From the cell containing the given text, extract its center point as (x, y) coordinate. 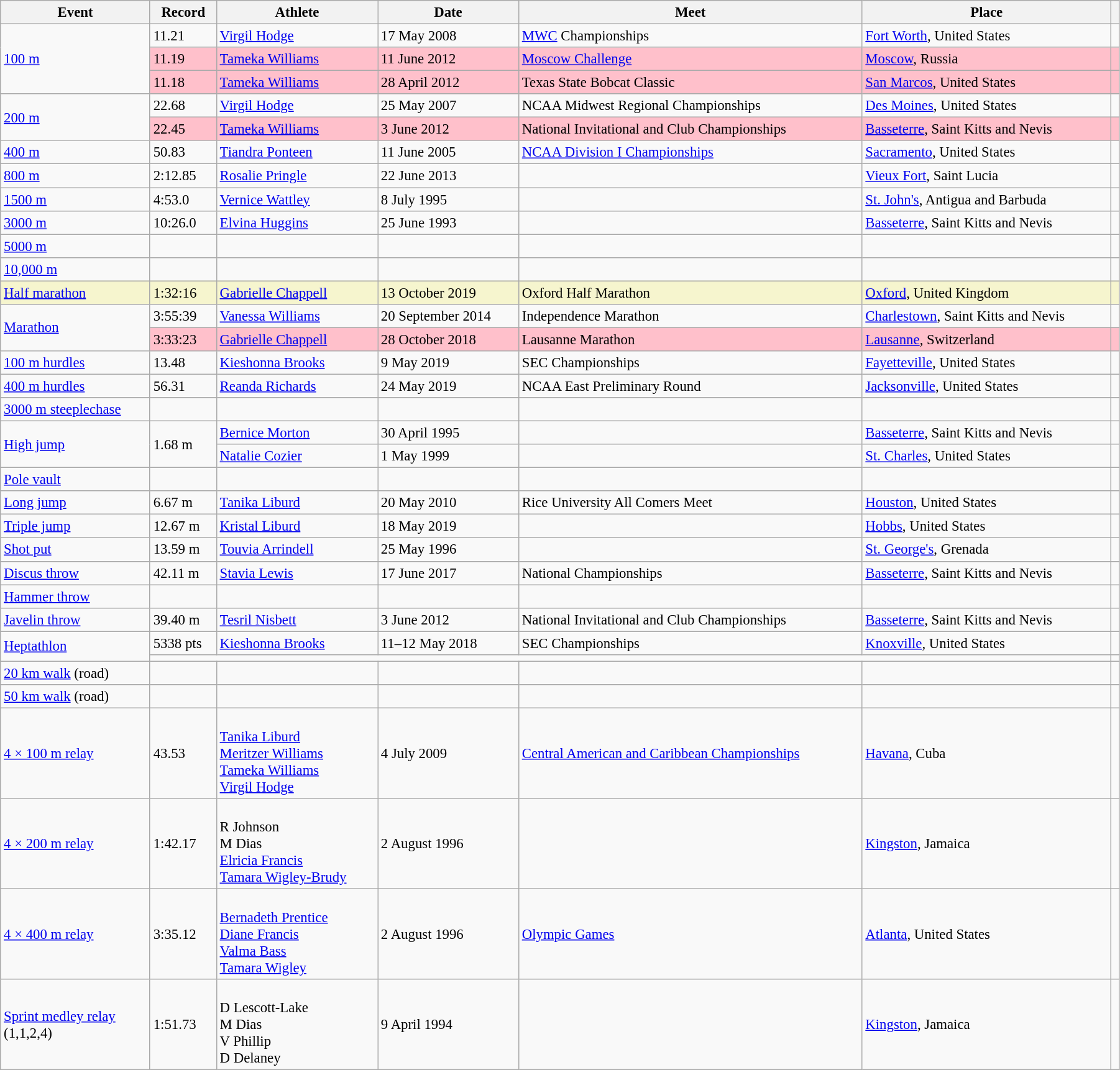
Bernice Morton (297, 433)
22 June 2013 (449, 176)
100 m hurdles (76, 363)
Jacksonville, United States (987, 386)
Touvia Arrindell (297, 550)
Lausanne, Switzerland (987, 339)
10:26.0 (183, 222)
Fayetteville, United States (987, 363)
18 May 2019 (449, 526)
Discus throw (76, 573)
Tanika LiburdMeritzer WilliamsTameka WilliamsVirgil Hodge (297, 753)
Tanika Liburd (297, 503)
6.67 m (183, 503)
St. Charles, United States (987, 456)
Central American and Caribbean Championships (690, 753)
Athlete (297, 12)
Tesril Nisbett (297, 620)
5338 pts (183, 643)
20 May 2010 (449, 503)
12.67 m (183, 526)
17 June 2017 (449, 573)
Oxford, United Kingdom (987, 293)
St. George's, Grenada (987, 550)
Pole vault (76, 480)
200 m (76, 117)
9 May 2019 (449, 363)
11–12 May 2018 (449, 643)
Independence Marathon (690, 316)
4:53.0 (183, 199)
R JohnsonM DiasElricia FrancisTamara Wigley-Brudy (297, 844)
Natalie Cozier (297, 456)
100 m (76, 60)
Elvina Huggins (297, 222)
NCAA Division I Championships (690, 152)
11.18 (183, 83)
400 m hurdles (76, 386)
1:32:16 (183, 293)
13.48 (183, 363)
Event (76, 12)
800 m (76, 176)
Sacramento, United States (987, 152)
43.53 (183, 753)
11 June 2005 (449, 152)
3000 m steeplechase (76, 409)
Vanessa Williams (297, 316)
400 m (76, 152)
28 April 2012 (449, 83)
Half marathon (76, 293)
St. John's, Antigua and Barbuda (987, 199)
9 April 1994 (449, 1025)
Atlanta, United States (987, 935)
1 May 1999 (449, 456)
National Championships (690, 573)
Shot put (76, 550)
D Lescott-LakeM DiasV PhillipD Delaney (297, 1025)
NCAA East Preliminary Round (690, 386)
17 May 2008 (449, 36)
Place (987, 12)
Knoxville, United States (987, 643)
Stavia Lewis (297, 573)
39.40 m (183, 620)
Moscow, Russia (987, 59)
4 × 400 m relay (76, 935)
3:33:23 (183, 339)
25 May 1996 (449, 550)
Moscow Challenge (690, 59)
8 July 1995 (449, 199)
4 × 200 m relay (76, 844)
28 October 2018 (449, 339)
Oxford Half Marathon (690, 293)
NCAA Midwest Regional Championships (690, 106)
Rice University All Comers Meet (690, 503)
Marathon (76, 328)
1500 m (76, 199)
1.68 m (183, 445)
Bernadeth PrenticeDiane FrancisValma BassTamara Wigley (297, 935)
Kristal Liburd (297, 526)
Des Moines, United States (987, 106)
10,000 m (76, 269)
Tiandra Ponteen (297, 152)
Texas State Bobcat Classic (690, 83)
4 × 100 m relay (76, 753)
42.11 m (183, 573)
3:35.12 (183, 935)
Houston, United States (987, 503)
Triple jump (76, 526)
Long jump (76, 503)
20 September 2014 (449, 316)
11.19 (183, 59)
Reanda Richards (297, 386)
Rosalie Pringle (297, 176)
Fort Worth, United States (987, 36)
MWC Championships (690, 36)
3000 m (76, 222)
Lausanne Marathon (690, 339)
13.59 m (183, 550)
Javelin throw (76, 620)
11.21 (183, 36)
San Marcos, United States (987, 83)
4 July 2009 (449, 753)
Olympic Games (690, 935)
Hammer throw (76, 597)
Sprint medley relay(1,1,2,4) (76, 1025)
13 October 2019 (449, 293)
56.31 (183, 386)
Hobbs, United States (987, 526)
High jump (76, 445)
Vernice Wattley (297, 199)
Record (183, 12)
20 km walk (road) (76, 673)
Meet (690, 12)
30 April 1995 (449, 433)
22.68 (183, 106)
Heptathlon (76, 646)
22.45 (183, 129)
5000 m (76, 246)
25 June 1993 (449, 222)
2:12.85 (183, 176)
11 June 2012 (449, 59)
50.83 (183, 152)
Havana, Cuba (987, 753)
1:42.17 (183, 844)
50 km walk (road) (76, 697)
Date (449, 12)
Charlestown, Saint Kitts and Nevis (987, 316)
1:51.73 (183, 1025)
25 May 2007 (449, 106)
24 May 2019 (449, 386)
Vieux Fort, Saint Lucia (987, 176)
3:55:39 (183, 316)
